Return the (X, Y) coordinate for the center point of the cell that contains the specified text.  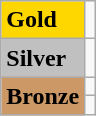
Bronze (43, 96)
Gold (43, 20)
Silver (43, 58)
